Return (X, Y) of the center of cell containing provided text 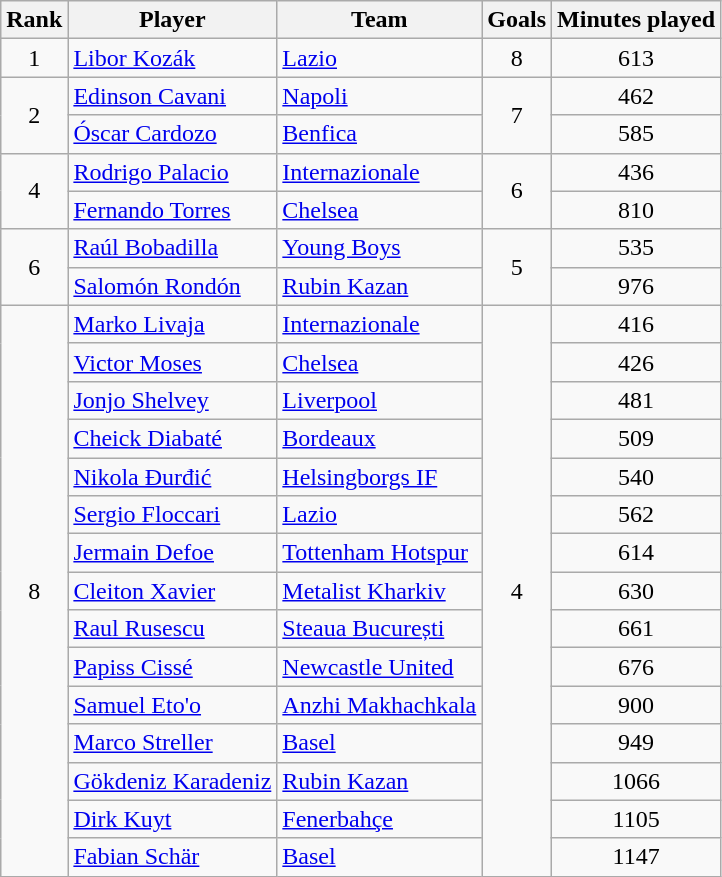
Salomón Rondón (172, 286)
Napoli (380, 96)
661 (636, 629)
Cheick Diabaté (172, 438)
Benfica (380, 134)
Marko Livaja (172, 324)
Team (380, 20)
Jermain Defoe (172, 553)
Tottenham Hotspur (380, 553)
535 (636, 248)
Fenerbahçe (380, 819)
Young Boys (380, 248)
Raul Rusescu (172, 629)
562 (636, 515)
Goals (517, 20)
Libor Kozák (172, 58)
Player (172, 20)
Minutes played (636, 20)
949 (636, 743)
585 (636, 134)
Sergio Floccari (172, 515)
Anzhi Makhachkala (380, 705)
976 (636, 286)
Rank (34, 20)
630 (636, 591)
810 (636, 210)
676 (636, 667)
Newcastle United (380, 667)
1105 (636, 819)
Bordeaux (380, 438)
462 (636, 96)
1066 (636, 781)
Victor Moses (172, 362)
Fernando Torres (172, 210)
613 (636, 58)
Fabian Schär (172, 857)
Helsingborgs IF (380, 477)
7 (517, 115)
509 (636, 438)
Nikola Đurđić (172, 477)
Liverpool (380, 400)
Cleiton Xavier (172, 591)
5 (517, 267)
Jonjo Shelvey (172, 400)
436 (636, 172)
Papiss Cissé (172, 667)
Steaua București (380, 629)
Samuel Eto'o (172, 705)
Gökdeniz Karadeniz (172, 781)
2 (34, 115)
614 (636, 553)
Rodrigo Palacio (172, 172)
416 (636, 324)
Edinson Cavani (172, 96)
900 (636, 705)
481 (636, 400)
Óscar Cardozo (172, 134)
Marco Streller (172, 743)
1 (34, 58)
Metalist Kharkiv (380, 591)
426 (636, 362)
Raúl Bobadilla (172, 248)
540 (636, 477)
Dirk Kuyt (172, 819)
1147 (636, 857)
